Extract the (X, Y) coordinate from the center of the cell holding the provided text.  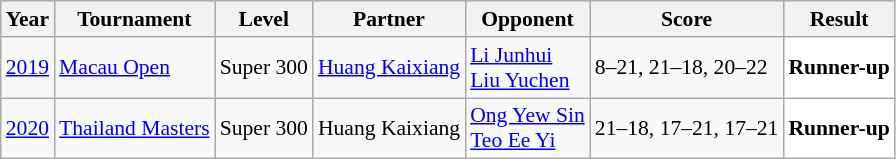
Result (838, 19)
Level (264, 19)
Score (687, 19)
8–21, 21–18, 20–22 (687, 68)
Year (28, 19)
21–18, 17–21, 17–21 (687, 128)
Partner (389, 19)
Macau Open (134, 68)
Opponent (528, 19)
Tournament (134, 19)
Thailand Masters (134, 128)
2020 (28, 128)
2019 (28, 68)
Ong Yew Sin Teo Ee Yi (528, 128)
Li Junhui Liu Yuchen (528, 68)
